Determine the [x, y] coordinate at the center of the cell enclosing the given text.  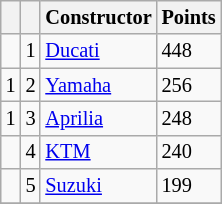
Constructor [98, 17]
Points [189, 17]
Suzuki [98, 186]
199 [189, 186]
Yamaha [98, 85]
2 [31, 85]
240 [189, 152]
3 [31, 118]
Aprilia [98, 118]
248 [189, 118]
5 [31, 186]
256 [189, 85]
Ducati [98, 51]
4 [31, 152]
KTM [98, 152]
448 [189, 51]
